Identify which cell holds the provided text, then report its [X, Y] central coordinate. 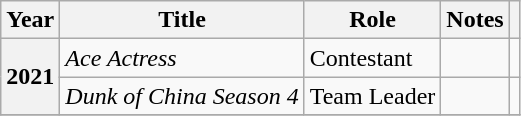
Role [372, 20]
Team Leader [372, 96]
Year [30, 20]
2021 [30, 77]
Title [182, 20]
Dunk of China Season 4 [182, 96]
Ace Actress [182, 58]
Notes [475, 20]
Contestant [372, 58]
